Provide the (x, y) coordinate of the cell's center where the given text is located.  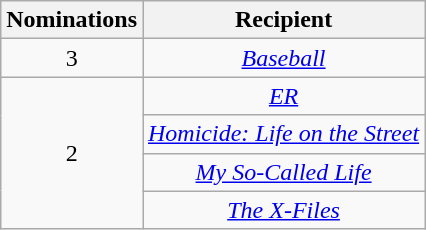
3 (72, 58)
My So-Called Life (283, 172)
The X-Files (283, 210)
ER (283, 96)
Homicide: Life on the Street (283, 134)
Nominations (72, 20)
2 (72, 153)
Baseball (283, 58)
Recipient (283, 20)
